Output the [X, Y] coordinate of the center of the cell containing the given text.  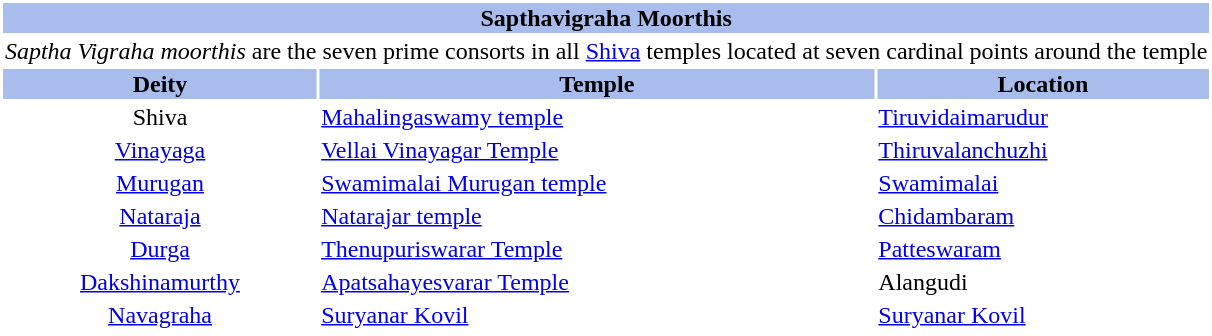
Deity [160, 84]
Navagraha [160, 315]
Chidambaram [1043, 216]
Swamimalai [1043, 183]
Dakshinamurthy [160, 282]
Apatsahayesvarar Temple [597, 282]
Temple [597, 84]
Thiruvalanchuzhi [1043, 150]
Vinayaga [160, 150]
Natarajar temple [597, 216]
Shiva [160, 117]
Murugan [160, 183]
Durga [160, 249]
Location [1043, 84]
Saptha Vigraha moorthis are the seven prime consorts in all Shiva temples located at seven cardinal points around the temple [606, 51]
Nataraja [160, 216]
Swamimalai Murugan temple [597, 183]
Tiruvidaimarudur [1043, 117]
Vellai Vinayagar Temple [597, 150]
Alangudi [1043, 282]
Thenupuriswarar Temple [597, 249]
Mahalingaswamy temple [597, 117]
Patteswaram [1043, 249]
Sapthavigraha Moorthis [606, 18]
